Extract the (X, Y) coordinate from the center of the cell holding the provided text.  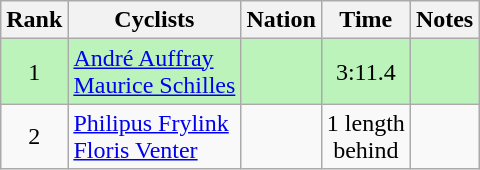
Nation (281, 20)
1 lengthbehind (366, 136)
Cyclists (154, 20)
Notes (444, 20)
2 (34, 136)
Rank (34, 20)
André Auffray Maurice Schilles (154, 72)
Time (366, 20)
Philipus Frylink Floris Venter (154, 136)
3:11.4 (366, 72)
1 (34, 72)
